Determine the (x, y) coordinate at the center of the cell enclosing the given text.  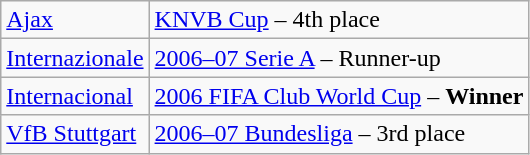
2006–07 Bundesliga – 3rd place (339, 134)
Internacional (75, 96)
2006 FIFA Club World Cup – Winner (339, 96)
Internazionale (75, 58)
2006–07 Serie A – Runner-up (339, 58)
KNVB Cup – 4th place (339, 20)
VfB Stuttgart (75, 134)
Ajax (75, 20)
